Output the [x, y] coordinate of the center of the cell containing the given text.  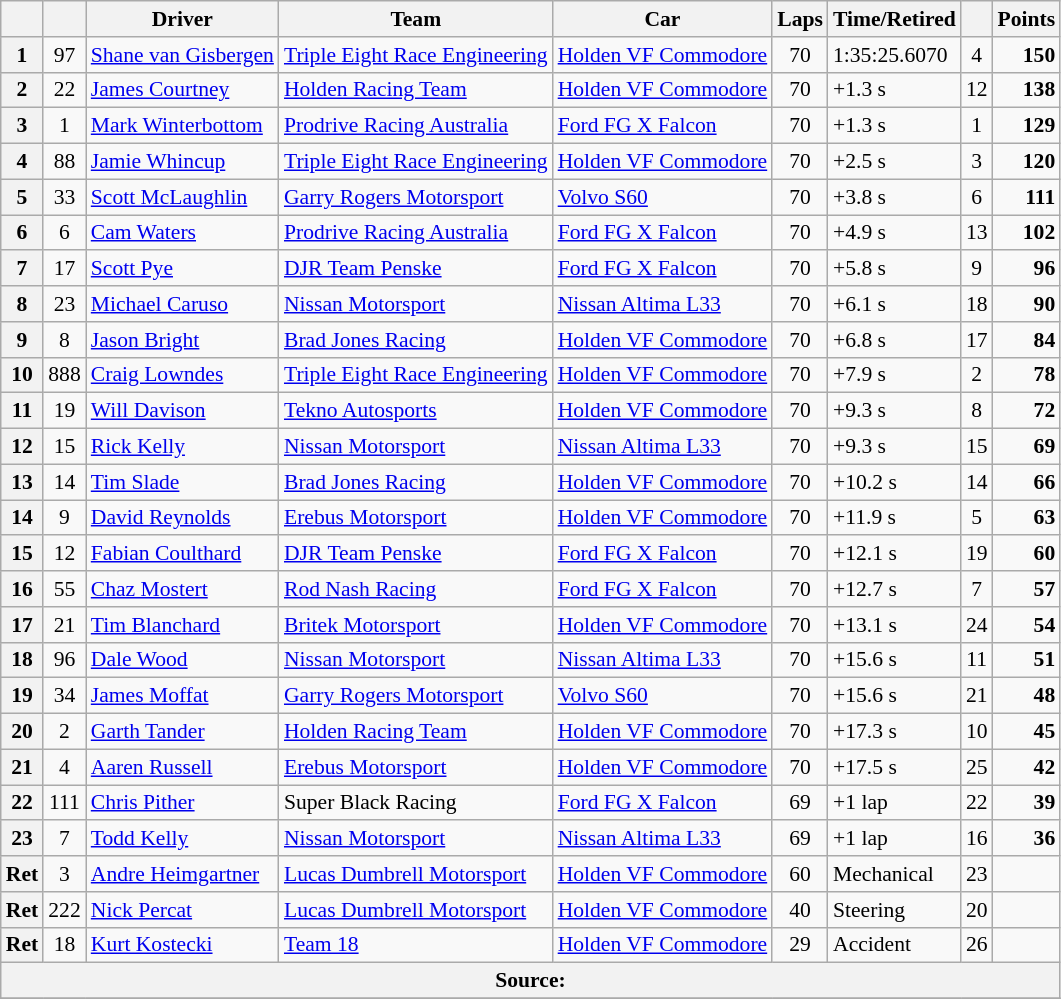
36 [1027, 839]
Will Davison [182, 411]
Accident [894, 945]
26 [977, 945]
Fabian Coulthard [182, 554]
102 [1027, 233]
+12.1 s [894, 554]
David Reynolds [182, 518]
90 [1027, 304]
Jason Bright [182, 340]
45 [1027, 732]
Jamie Whincup [182, 162]
1:35:25.6070 [894, 55]
138 [1027, 90]
55 [64, 589]
Cam Waters [182, 233]
James Moffat [182, 696]
+17.3 s [894, 732]
Michael Caruso [182, 304]
97 [64, 55]
120 [1027, 162]
+3.8 s [894, 197]
42 [1027, 767]
72 [1027, 411]
150 [1027, 55]
Tekno Autosports [416, 411]
88 [64, 162]
Scott Pye [182, 269]
James Courtney [182, 90]
Kurt Kostecki [182, 945]
Mechanical [894, 874]
54 [1027, 625]
Rod Nash Racing [416, 589]
+6.8 s [894, 340]
Chris Pither [182, 803]
Craig Lowndes [182, 375]
Steering [894, 910]
40 [800, 910]
24 [977, 625]
Source: [530, 981]
Team [416, 19]
Andre Heimgartner [182, 874]
+6.1 s [894, 304]
Aaren Russell [182, 767]
33 [64, 197]
Team 18 [416, 945]
Rick Kelly [182, 447]
+10.2 s [894, 482]
25 [977, 767]
63 [1027, 518]
222 [64, 910]
Nick Percat [182, 910]
+17.5 s [894, 767]
39 [1027, 803]
Todd Kelly [182, 839]
129 [1027, 126]
Car [663, 19]
78 [1027, 375]
Shane van Gisbergen [182, 55]
Laps [800, 19]
84 [1027, 340]
Time/Retired [894, 19]
+4.9 s [894, 233]
Mark Winterbottom [182, 126]
Dale Wood [182, 660]
29 [800, 945]
Super Black Racing [416, 803]
Garth Tander [182, 732]
Points [1027, 19]
Tim Slade [182, 482]
+5.8 s [894, 269]
+11.9 s [894, 518]
Scott McLaughlin [182, 197]
48 [1027, 696]
34 [64, 696]
+13.1 s [894, 625]
Chaz Mostert [182, 589]
57 [1027, 589]
+7.9 s [894, 375]
+12.7 s [894, 589]
51 [1027, 660]
66 [1027, 482]
Britek Motorsport [416, 625]
+2.5 s [894, 162]
888 [64, 375]
Tim Blanchard [182, 625]
Driver [182, 19]
